Identify which cell holds the provided text, then report its [x, y] central coordinate. 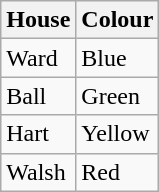
Red [118, 172]
Green [118, 96]
Hart [38, 134]
Ball [38, 96]
Ward [38, 58]
Yellow [118, 134]
Blue [118, 58]
House [38, 20]
Colour [118, 20]
Walsh [38, 172]
